Pinpoint the cell where the given text exists, returning its [X, Y] midpoint coordinate. 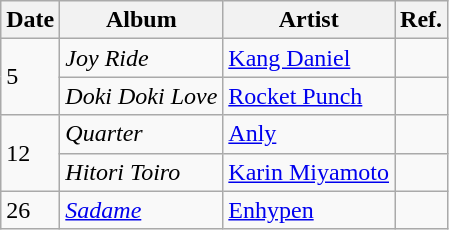
Enhypen [309, 210]
Album [142, 20]
Hitori Toiro [142, 172]
Ref. [422, 20]
Karin Miyamoto [309, 172]
26 [30, 210]
Rocket Punch [309, 96]
Doki Doki Love [142, 96]
Sadame [142, 210]
Joy Ride [142, 58]
Kang Daniel [309, 58]
12 [30, 153]
Anly [309, 134]
Quarter [142, 134]
Artist [309, 20]
5 [30, 77]
Date [30, 20]
